Detect which cell encompasses the target text, then output its [X, Y] center coordinate. 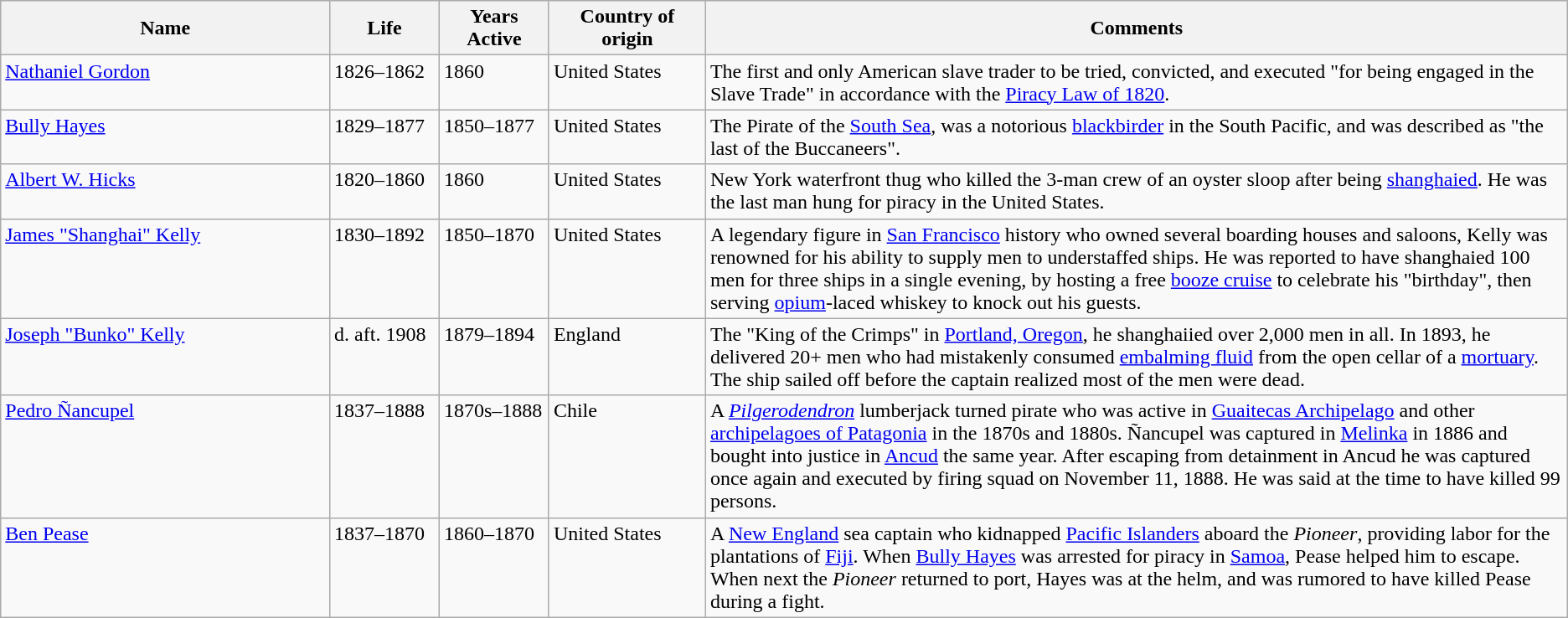
1879–1894 [494, 357]
1850–1870 [494, 268]
Joseph "Bunko" Kelly [166, 357]
1850–1877 [494, 137]
James "Shanghai" Kelly [166, 268]
Nathaniel Gordon [166, 82]
Life [385, 28]
1830–1892 [385, 268]
1837–1870 [385, 568]
1837–1888 [385, 456]
1820–1860 [385, 191]
Albert W. Hicks [166, 191]
1829–1877 [385, 137]
Ben Pease [166, 568]
Pedro Ñancupel [166, 456]
1860–1870 [494, 568]
Country of origin [627, 28]
Chile [627, 456]
Comments [1136, 28]
England [627, 357]
Years Active [494, 28]
The Pirate of the South Sea, was a notorious blackbirder in the South Pacific, and was described as "the last of the Buccaneers". [1136, 137]
1870s–1888 [494, 456]
Bully Hayes [166, 137]
d. aft. 1908 [385, 357]
1826–1862 [385, 82]
Name [166, 28]
